Return the [x, y] coordinate for the center point of the cell that contains the specified text.  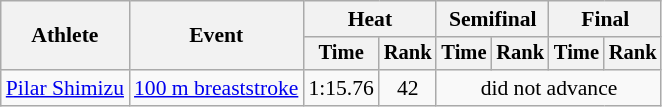
Semifinal [492, 19]
Final [605, 19]
did not advance [548, 88]
100 m breaststroke [216, 88]
Pilar Shimizu [65, 88]
1:15.76 [340, 88]
Event [216, 36]
42 [408, 88]
Athlete [65, 36]
Heat [370, 19]
